Locate the cell with the specified text and output its (X, Y) center coordinate. 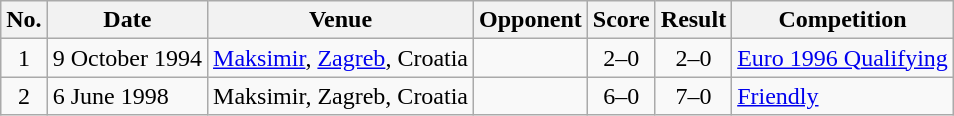
Competition (843, 20)
Euro 1996 Qualifying (843, 58)
6–0 (621, 96)
Score (621, 20)
Venue (341, 20)
6 June 1998 (127, 96)
Opponent (531, 20)
9 October 1994 (127, 58)
7–0 (693, 96)
Result (693, 20)
No. (24, 20)
Friendly (843, 96)
Date (127, 20)
1 (24, 58)
2 (24, 96)
